Scan for the cell matching the given text and deliver its [x, y] coordinate at center. 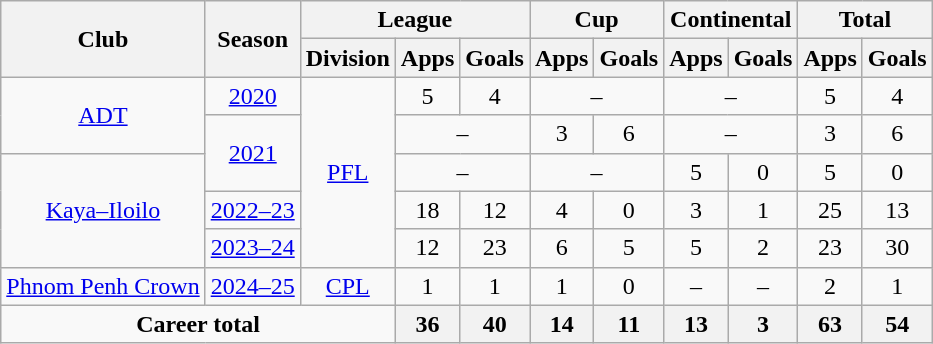
11 [629, 324]
2021 [252, 153]
Division [348, 58]
Cup [597, 20]
PFL [348, 172]
63 [830, 324]
CPL [348, 286]
Club [103, 39]
54 [897, 324]
Continental [731, 20]
18 [427, 210]
2023–24 [252, 248]
25 [830, 210]
30 [897, 248]
14 [562, 324]
36 [427, 324]
Total [865, 20]
Career total [198, 324]
2024–25 [252, 286]
Phnom Penh Crown [103, 286]
Season [252, 39]
Kaya–Iloilo [103, 210]
2022–23 [252, 210]
2020 [252, 96]
ADT [103, 115]
League [414, 20]
40 [495, 324]
